Locate the cell with the specified text and output its (X, Y) center coordinate. 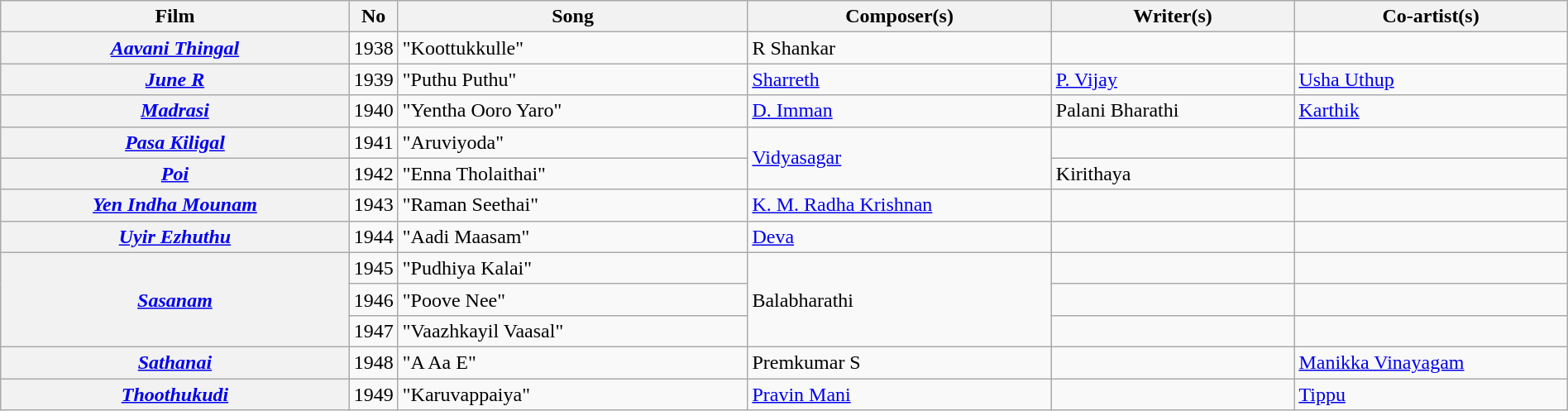
1944 (374, 237)
"Aruviyoda" (572, 142)
"Puthu Puthu" (572, 79)
Pasa Kiligal (175, 142)
Pravin Mani (900, 394)
Sharreth (900, 79)
R Shankar (900, 48)
Composer(s) (900, 17)
1940 (374, 111)
June R (175, 79)
Kirithaya (1173, 174)
"Poove Nee" (572, 299)
Sathanai (175, 362)
Thoothukudi (175, 394)
Co-artist(s) (1431, 17)
K. M. Radha Krishnan (900, 205)
1948 (374, 362)
Karthik (1431, 111)
Tippu (1431, 394)
Sasanam (175, 299)
No (374, 17)
1945 (374, 268)
Film (175, 17)
1943 (374, 205)
"Enna Tholaithai" (572, 174)
P. Vijay (1173, 79)
"Vaazhkayil Vaasal" (572, 331)
1947 (374, 331)
Writer(s) (1173, 17)
1939 (374, 79)
Deva (900, 237)
1949 (374, 394)
"Raman Seethai" (572, 205)
D. Imman (900, 111)
"Pudhiya Kalai" (572, 268)
Aavani Thingal (175, 48)
Usha Uthup (1431, 79)
Song (572, 17)
1938 (374, 48)
1942 (374, 174)
"A Aa E" (572, 362)
Yen Indha Mounam (175, 205)
Madrasi (175, 111)
1941 (374, 142)
"Yentha Ooro Yaro" (572, 111)
Poi (175, 174)
Manikka Vinayagam (1431, 362)
Vidyasagar (900, 158)
"Koottukkulle" (572, 48)
"Aadi Maasam" (572, 237)
Premkumar S (900, 362)
Palani Bharathi (1173, 111)
Balabharathi (900, 299)
"Karuvappaiya" (572, 394)
Uyir Ezhuthu (175, 237)
1946 (374, 299)
